Provide the [x, y] coordinate of the cell's center where the given text is located.  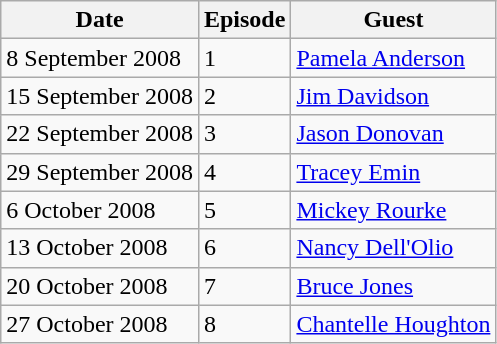
20 October 2008 [100, 286]
Episode [244, 20]
2 [244, 96]
3 [244, 134]
13 October 2008 [100, 248]
Nancy Dell'Olio [394, 248]
Pamela Anderson [394, 58]
Bruce Jones [394, 286]
4 [244, 172]
5 [244, 210]
Jason Donovan [394, 134]
Date [100, 20]
29 September 2008 [100, 172]
22 September 2008 [100, 134]
7 [244, 286]
Chantelle Houghton [394, 324]
Mickey Rourke [394, 210]
8 [244, 324]
6 October 2008 [100, 210]
Jim Davidson [394, 96]
6 [244, 248]
Tracey Emin [394, 172]
Guest [394, 20]
1 [244, 58]
27 October 2008 [100, 324]
8 September 2008 [100, 58]
15 September 2008 [100, 96]
